Provide the (x, y) coordinate of the cell's center where the given text is located.  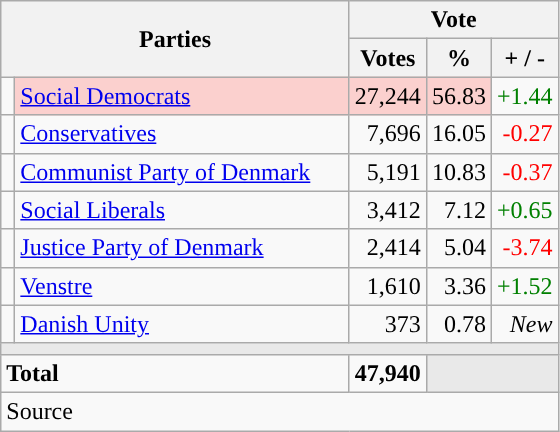
Social Liberals (182, 210)
Conservatives (182, 134)
Communist Party of Denmark (182, 172)
New (524, 324)
Parties (176, 39)
Source (280, 411)
Danish Unity (182, 324)
Votes (388, 58)
56.83 (458, 96)
-0.37 (524, 172)
Justice Party of Denmark (182, 248)
Venstre (182, 286)
47,940 (388, 373)
27,244 (388, 96)
Vote (454, 20)
Social Democrats (182, 96)
+0.65 (524, 210)
16.05 (458, 134)
+1.52 (524, 286)
0.78 (458, 324)
10.83 (458, 172)
5.04 (458, 248)
-3.74 (524, 248)
% (458, 58)
-0.27 (524, 134)
3,412 (388, 210)
+1.44 (524, 96)
7.12 (458, 210)
373 (388, 324)
1,610 (388, 286)
3.36 (458, 286)
Total (176, 373)
+ / - (524, 58)
2,414 (388, 248)
7,696 (388, 134)
5,191 (388, 172)
